Return the [X, Y] coordinate for the center point of the cell that contains the specified text.  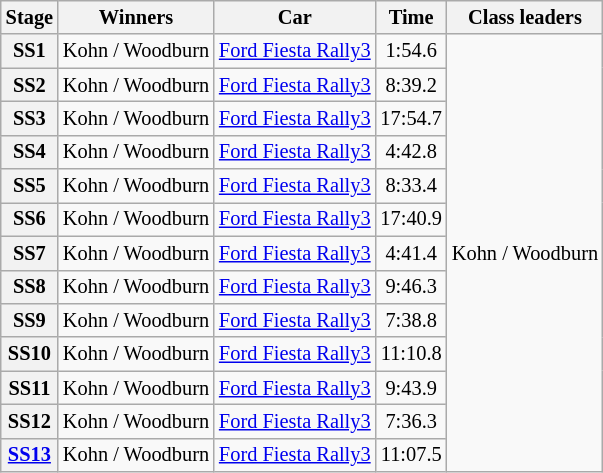
9:43.9 [410, 388]
SS4 [30, 152]
Car [294, 17]
SS8 [30, 287]
SS2 [30, 85]
11:07.5 [410, 455]
11:10.8 [410, 354]
4:42.8 [410, 152]
SS3 [30, 118]
8:39.2 [410, 85]
SS7 [30, 253]
SS10 [30, 354]
Stage [30, 17]
SS6 [30, 219]
SS9 [30, 320]
Time [410, 17]
1:54.6 [410, 51]
4:41.4 [410, 253]
17:54.7 [410, 118]
7:36.3 [410, 421]
SS13 [30, 455]
Winners [136, 17]
SS12 [30, 421]
SS1 [30, 51]
7:38.8 [410, 320]
17:40.9 [410, 219]
SS5 [30, 186]
8:33.4 [410, 186]
Class leaders [525, 17]
SS11 [30, 388]
9:46.3 [410, 287]
